Extract the [x, y] coordinate from the center of the cell holding the provided text.  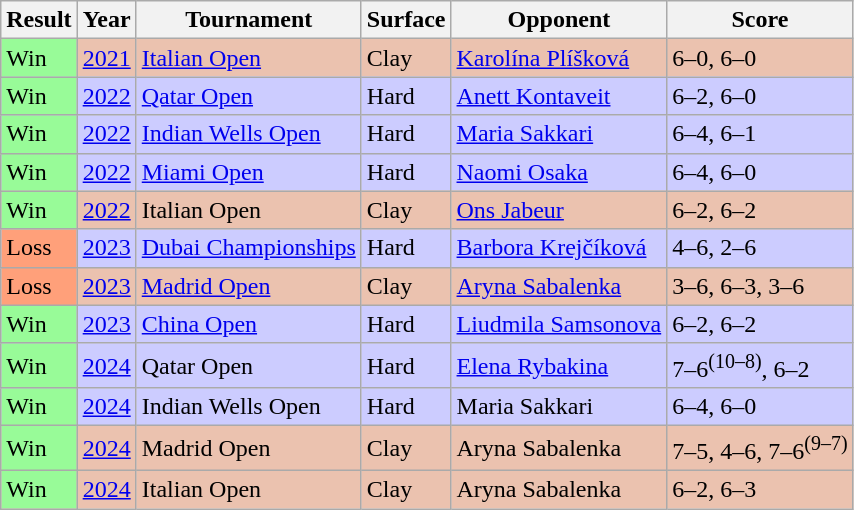
Opponent [559, 20]
China Open [248, 324]
3–6, 6–3, 3–6 [760, 286]
Ons Jabeur [559, 210]
Anett Kontaveit [559, 96]
Tournament [248, 20]
Miami Open [248, 172]
2021 [106, 58]
Score [760, 20]
7–5, 4–6, 7–6(9–7) [760, 448]
6–2, 6–0 [760, 96]
Liudmila Samsonova [559, 324]
7–6(10–8), 6–2 [760, 366]
Dubai Championships [248, 248]
6–0, 6–0 [760, 58]
6–2, 6–3 [760, 489]
Karolína Plíšková [559, 58]
4–6, 2–6 [760, 248]
Elena Rybakina [559, 366]
Result [39, 20]
Barbora Krejčíková [559, 248]
Naomi Osaka [559, 172]
Surface [406, 20]
Year [106, 20]
6–4, 6–1 [760, 134]
